Locate the cell with the specified text and output its (X, Y) center coordinate. 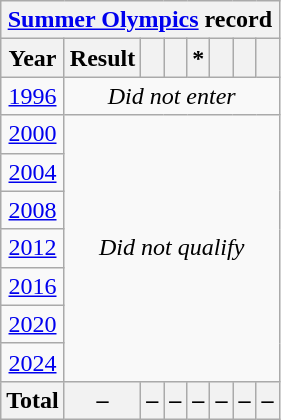
2012 (33, 248)
2024 (33, 362)
2004 (33, 172)
2008 (33, 210)
* (198, 58)
Did not enter (172, 96)
2000 (33, 134)
Year (33, 58)
Summer Olympics record (140, 20)
1996 (33, 96)
Result (102, 58)
2020 (33, 324)
Did not qualify (172, 248)
Total (33, 400)
2016 (33, 286)
